Identify which cell holds the provided text, then report its (x, y) central coordinate. 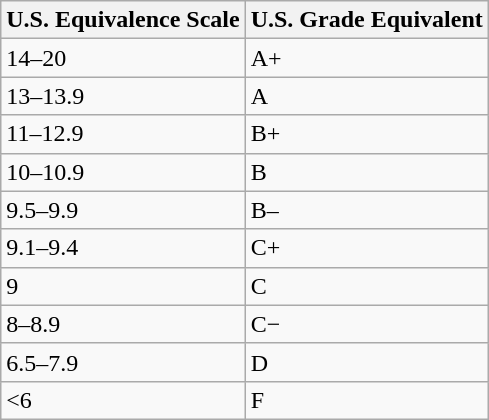
9.1–9.4 (123, 248)
U.S. Equivalence Scale (123, 20)
C (366, 286)
9 (123, 286)
B+ (366, 134)
10–10.9 (123, 172)
A (366, 96)
C− (366, 324)
11–12.9 (123, 134)
F (366, 400)
9.5–9.9 (123, 210)
8–8.9 (123, 324)
D (366, 362)
14–20 (123, 58)
B– (366, 210)
<6 (123, 400)
6.5–7.9 (123, 362)
B (366, 172)
C+ (366, 248)
U.S. Grade Equivalent (366, 20)
A+ (366, 58)
13–13.9 (123, 96)
